From the cell containing the given text, extract its center point as [x, y] coordinate. 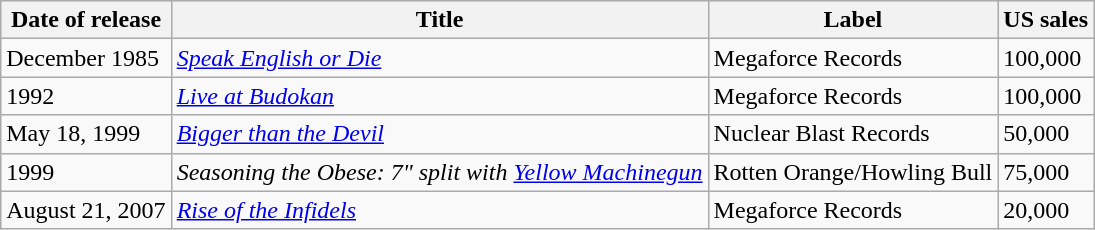
1992 [86, 96]
Speak English or Die [440, 58]
Seasoning the Obese: 7" split with Yellow Machinegun [440, 172]
May 18, 1999 [86, 134]
US sales [1046, 20]
Live at Budokan [440, 96]
Date of release [86, 20]
Rise of the Infidels [440, 210]
1999 [86, 172]
75,000 [1046, 172]
20,000 [1046, 210]
Nuclear Blast Records [853, 134]
August 21, 2007 [86, 210]
Bigger than the Devil [440, 134]
50,000 [1046, 134]
Label [853, 20]
Rotten Orange/Howling Bull [853, 172]
Title [440, 20]
December 1985 [86, 58]
